Provide the (x, y) coordinate of the cell's center where the given text is located.  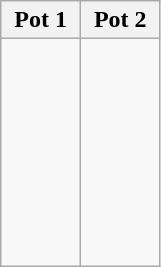
Pot 2 (120, 20)
Pot 1 (41, 20)
